Find where the given text appears and provide that cell's center as (x, y) coordinate. 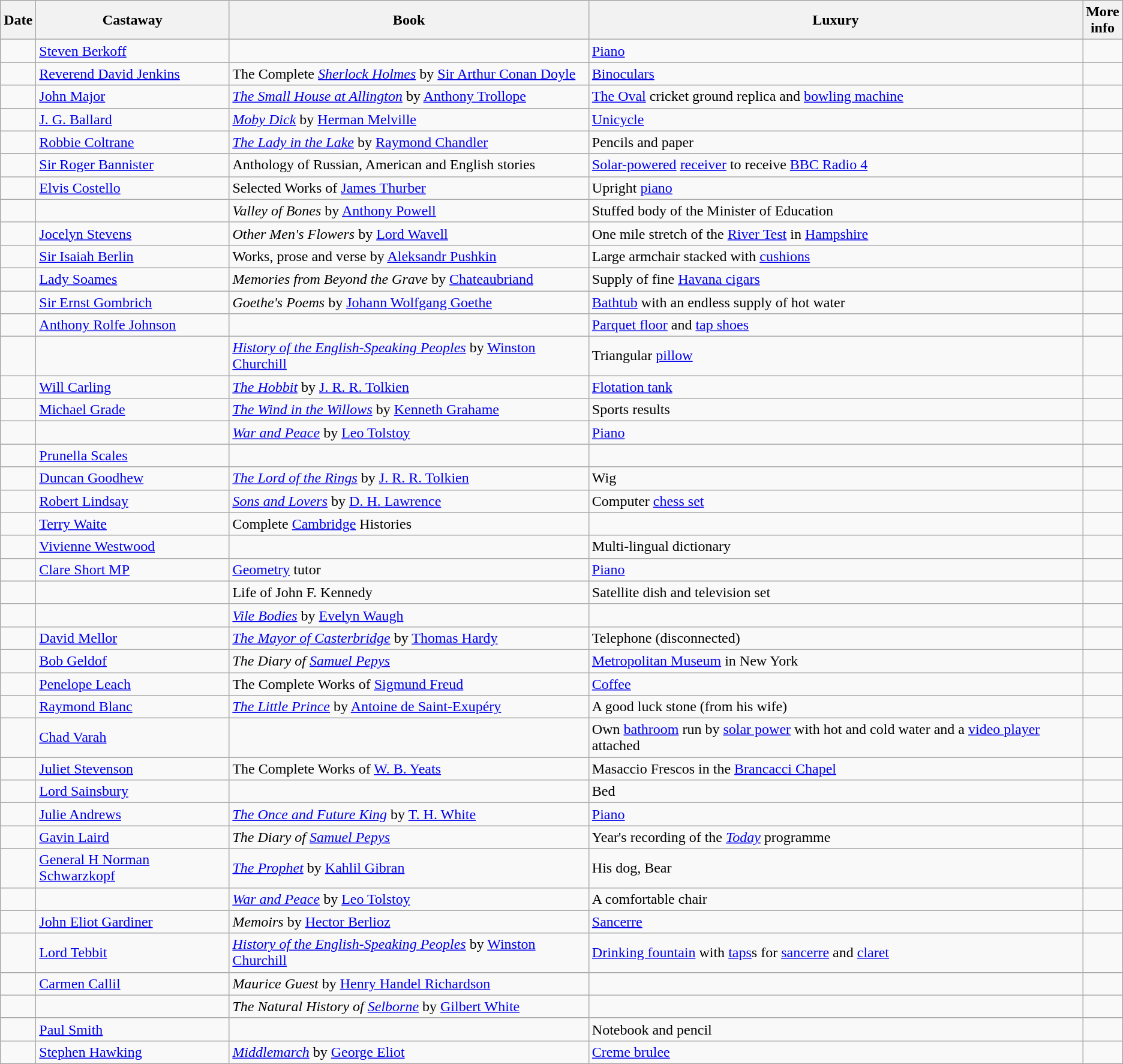
Parquet floor and tap shoes (835, 325)
Binoculars (835, 74)
Gavin Laird (133, 837)
Wig (835, 478)
Large armchair stacked with cushions (835, 256)
Geometry tutor (409, 570)
Middlemarch by George Eliot (409, 1052)
Valley of Bones by Anthony Powell (409, 211)
Memoirs by Hector Berlioz (409, 922)
Date (18, 20)
Raymond Blanc (133, 707)
Creme brulee (835, 1052)
Goethe's Poems by Johann Wolfgang Goethe (409, 302)
Supply of fine Havana cigars (835, 279)
Drinking fountain with tapss for sancerre and claret (835, 953)
Reverend David Jenkins (133, 74)
His dog, Bear (835, 868)
Unicycle (835, 119)
Anthony Rolfe Johnson (133, 325)
Lord Sainsbury (133, 792)
Julie Andrews (133, 814)
Terry Waite (133, 524)
Vile Bodies by Evelyn Waugh (409, 615)
Lady Soames (133, 279)
Stuffed body of the Minister of Education (835, 211)
Telephone (disconnected) (835, 638)
J. G. Ballard (133, 119)
David Mellor (133, 638)
Moreinfo (1103, 20)
Penelope Leach (133, 684)
The Once and Future King by T. H. White (409, 814)
A good luck stone (from his wife) (835, 707)
Prunella Scales (133, 455)
John Eliot Gardiner (133, 922)
One mile stretch of the River Test in Hampshire (835, 233)
The Prophet by Kahlil Gibran (409, 868)
Works, prose and verse by Aleksandr Pushkin (409, 256)
The Small House at Allington by Anthony Trollope (409, 97)
The Lady in the Lake by Raymond Chandler (409, 142)
General H Norman Schwarzkopf (133, 868)
Moby Dick by Herman Melville (409, 119)
The Little Prince by Antoine de Saint-Exupéry (409, 707)
The Hobbit by J. R. R. Tolkien (409, 387)
The Mayor of Casterbridge by Thomas Hardy (409, 638)
Memories from Beyond the Grave by Chateaubriand (409, 279)
Anthology of Russian, American and English stories (409, 165)
Duncan Goodhew (133, 478)
Will Carling (133, 387)
The Lord of the Rings by J. R. R. Tolkien (409, 478)
Chad Varah (133, 738)
John Major (133, 97)
Sir Ernst Gombrich (133, 302)
Book (409, 20)
Sports results (835, 410)
A comfortable chair (835, 899)
Coffee (835, 684)
Complete Cambridge Histories (409, 524)
Life of John F. Kennedy (409, 592)
Upright piano (835, 188)
Satellite dish and television set (835, 592)
Michael Grade (133, 410)
The Complete Sherlock Holmes by Sir Arthur Conan Doyle (409, 74)
Masaccio Frescos in the Brancacci Chapel (835, 769)
The Complete Works of W. B. Yeats (409, 769)
The Complete Works of Sigmund Freud (409, 684)
Other Men's Flowers by Lord Wavell (409, 233)
Jocelyn Stevens (133, 233)
Flotation tank (835, 387)
Own bathroom run by solar power with hot and cold water and a video player attached (835, 738)
Robert Lindsay (133, 501)
Bed (835, 792)
Year's recording of the Today programme (835, 837)
Sir Roger Bannister (133, 165)
Stephen Hawking (133, 1052)
Castaway (133, 20)
Carmen Callil (133, 984)
Sir Isaiah Berlin (133, 256)
Triangular pillow (835, 356)
Solar-powered receiver to receive BBC Radio 4 (835, 165)
Juliet Stevenson (133, 769)
Luxury (835, 20)
Notebook and pencil (835, 1029)
Selected Works of James Thurber (409, 188)
The Wind in the Willows by Kenneth Grahame (409, 410)
Lord Tebbit (133, 953)
Steven Berkoff (133, 51)
Clare Short MP (133, 570)
Elvis Costello (133, 188)
Computer chess set (835, 501)
The Oval cricket ground replica and bowling machine (835, 97)
The Natural History of Selborne by Gilbert White (409, 1006)
Maurice Guest by Henry Handel Richardson (409, 984)
Sancerre (835, 922)
Metropolitan Museum in New York (835, 661)
Pencils and paper (835, 142)
Robbie Coltrane (133, 142)
Paul Smith (133, 1029)
Bob Geldof (133, 661)
Vivienne Westwood (133, 547)
Multi-lingual dictionary (835, 547)
Bathtub with an endless supply of hot water (835, 302)
Sons and Lovers by D. H. Lawrence (409, 501)
